Pinpoint the cell where the given text exists, returning its [X, Y] midpoint coordinate. 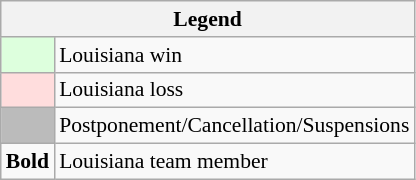
Louisiana loss [234, 90]
Legend [208, 19]
Bold [28, 162]
Louisiana team member [234, 162]
Postponement/Cancellation/Suspensions [234, 126]
Louisiana win [234, 55]
